Capture the cell that displays the provided text and extract its [X, Y] central coordinate. 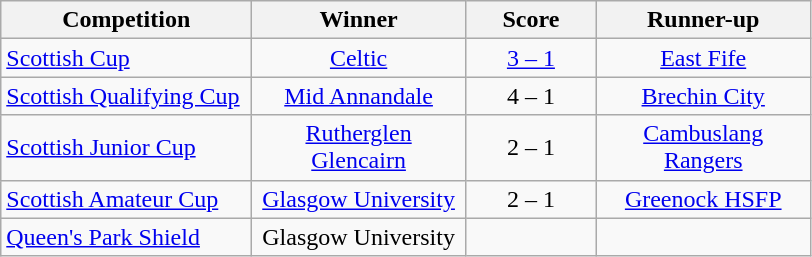
Celtic [359, 58]
East Fife [703, 58]
Greenock HSFP [703, 199]
Queen's Park Shield [126, 237]
Rutherglen Glencairn [359, 148]
Cambuslang Rangers [703, 148]
Scottish Junior Cup [126, 148]
4 – 1 [530, 96]
3 – 1 [530, 58]
Brechin City [703, 96]
Competition [126, 20]
Score [530, 20]
Scottish Cup [126, 58]
Runner-up [703, 20]
Mid Annandale [359, 96]
Scottish Amateur Cup [126, 199]
Winner [359, 20]
Scottish Qualifying Cup [126, 96]
